Locate the cell with the specified text and output its [X, Y] center coordinate. 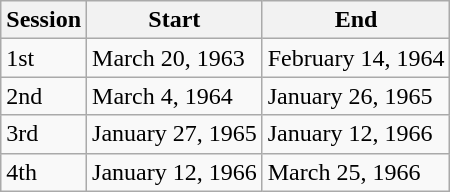
March 20, 1963 [175, 58]
Start [175, 20]
March 4, 1964 [175, 96]
2nd [44, 96]
4th [44, 172]
3rd [44, 134]
January 27, 1965 [175, 134]
Session [44, 20]
March 25, 1966 [356, 172]
February 14, 1964 [356, 58]
January 26, 1965 [356, 96]
1st [44, 58]
End [356, 20]
